Scan for the cell matching the given text and deliver its [X, Y] coordinate at center. 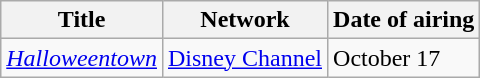
Network [244, 20]
Disney Channel [244, 58]
Title [82, 20]
Halloweentown [82, 58]
Date of airing [404, 20]
October 17 [404, 58]
